Pinpoint the cell where the given text exists, returning its [X, Y] midpoint coordinate. 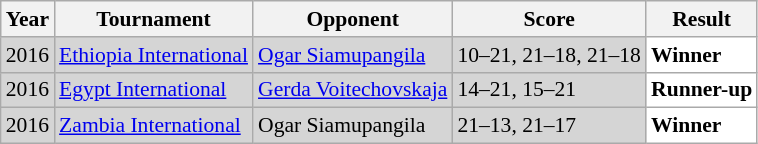
Score [549, 19]
Result [702, 19]
Tournament [154, 19]
21–13, 21–17 [549, 126]
Zambia International [154, 126]
Year [28, 19]
Opponent [352, 19]
Runner-up [702, 90]
Egypt International [154, 90]
Gerda Voitechovskaja [352, 90]
10–21, 21–18, 21–18 [549, 55]
Ethiopia International [154, 55]
14–21, 15–21 [549, 90]
